Return the [x, y] coordinate for the center point of the cell that contains the specified text.  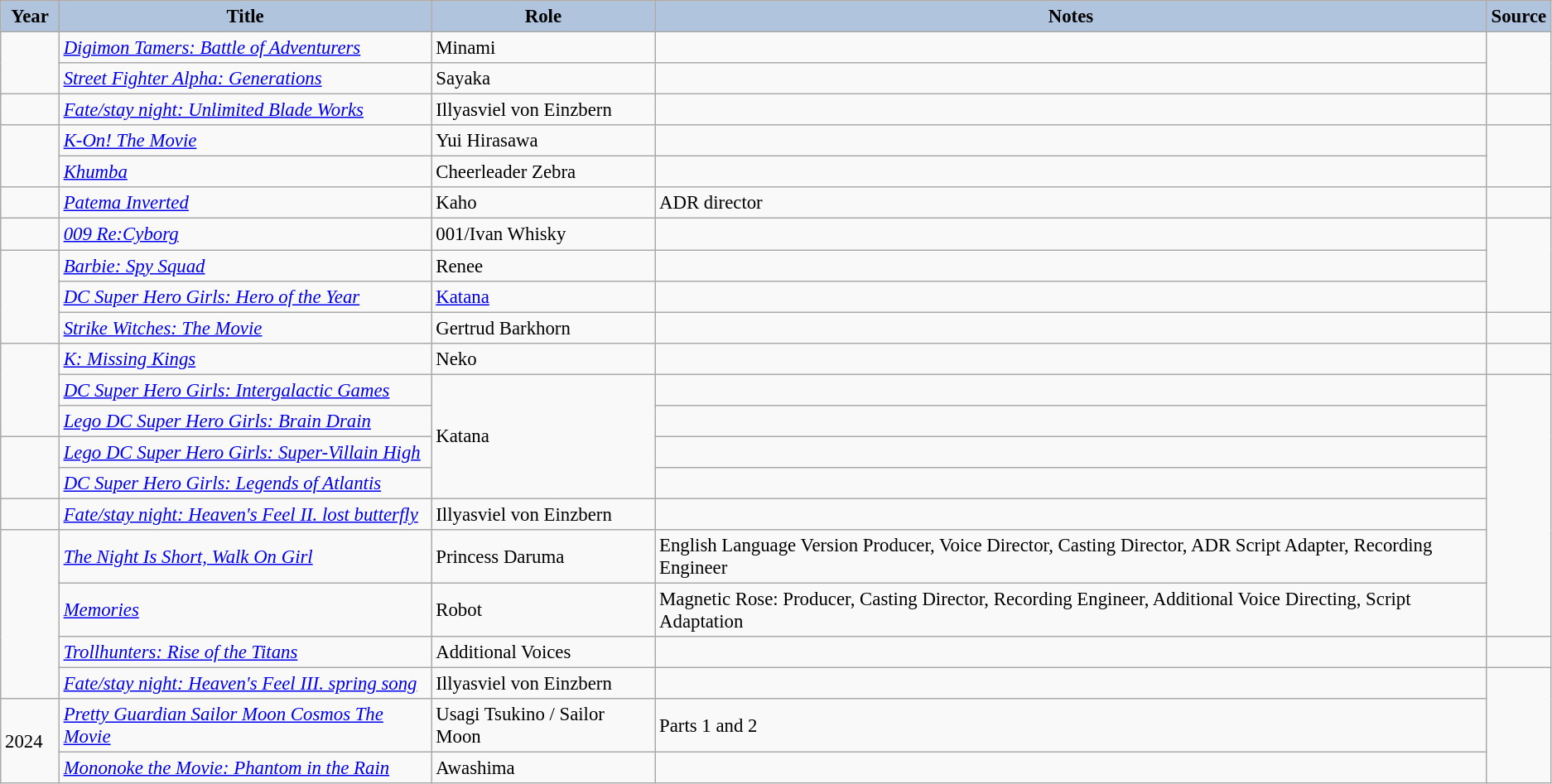
Digimon Tamers: Battle of Adventurers [245, 48]
Fate/stay night: Heaven's Feel III. spring song [245, 684]
English Language Version Producer, Voice Director, Casting Director, ADR Script Adapter, Recording Engineer [1071, 556]
K: Missing Kings [245, 358]
Additional Voices [543, 652]
Parts 1 and 2 [1071, 725]
Strike Witches: The Movie [245, 328]
Role [543, 17]
Sayaka [543, 79]
001/Ivan Whisky [543, 234]
Street Fighter Alpha: Generations [245, 79]
Mononoke the Movie: Phantom in the Rain [245, 768]
2024 [30, 741]
Lego DC Super Hero Girls: Super-Villain High [245, 452]
Minami [543, 48]
Lego DC Super Hero Girls: Brain Drain [245, 421]
Year [30, 17]
DC Super Hero Girls: Legends of Atlantis [245, 483]
Kaho [543, 203]
Memories [245, 611]
Fate/stay night: Unlimited Blade Works [245, 110]
DC Super Hero Girls: Hero of the Year [245, 296]
Patema Inverted [245, 203]
Magnetic Rose: Producer, Casting Director, Recording Engineer, Additional Voice Directing, Script Adaptation [1071, 611]
Khumba [245, 172]
K-On! The Movie [245, 141]
Barbie: Spy Squad [245, 266]
Trollhunters: Rise of the Titans [245, 652]
Renee [543, 266]
Cheerleader Zebra [543, 172]
Pretty Guardian Sailor Moon Cosmos The Movie [245, 725]
Gertrud Barkhorn [543, 328]
Title [245, 17]
Neko [543, 358]
The Night Is Short, Walk On Girl [245, 556]
Usagi Tsukino / Sailor Moon [543, 725]
ADR director [1071, 203]
Yui Hirasawa [543, 141]
Notes [1071, 17]
009 Re:Cyborg [245, 234]
Princess Daruma [543, 556]
Source [1519, 17]
Robot [543, 611]
Awashima [543, 768]
DC Super Hero Girls: Intergalactic Games [245, 390]
Fate/stay night: Heaven's Feel II. lost butterfly [245, 514]
